Find where the given text appears and provide that cell's center as [x, y] coordinate. 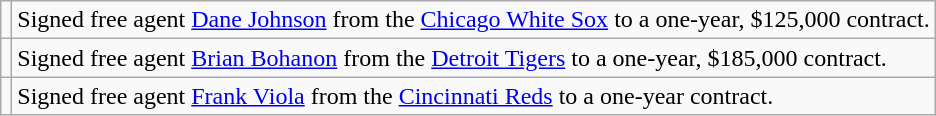
Signed free agent Dane Johnson from the Chicago White Sox to a one-year, $125,000 contract. [474, 20]
Signed free agent Brian Bohanon from the Detroit Tigers to a one-year, $185,000 contract. [474, 58]
Signed free agent Frank Viola from the Cincinnati Reds to a one-year contract. [474, 96]
